Output the (X, Y) coordinate of the center of the cell containing the given text.  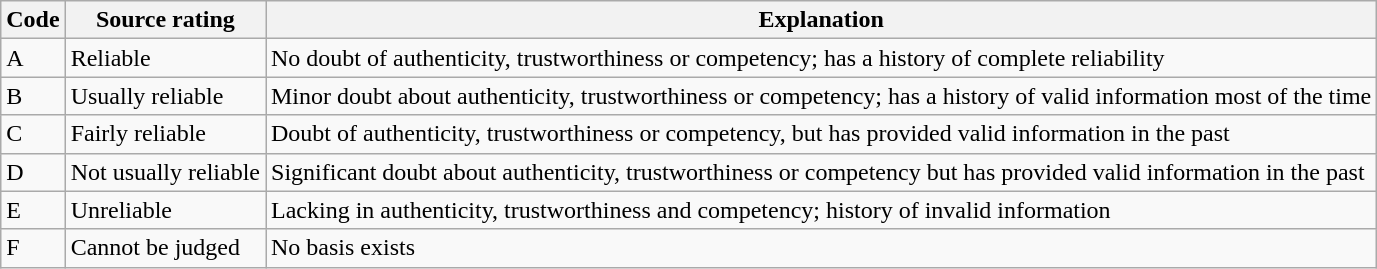
D (33, 172)
Code (33, 20)
Cannot be judged (165, 248)
Source rating (165, 20)
Lacking in authenticity, trustworthiness and competency; history of invalid information (822, 210)
Explanation (822, 20)
F (33, 248)
E (33, 210)
A (33, 58)
Not usually reliable (165, 172)
No doubt of authenticity, trustworthiness or competency; has a history of complete reliability (822, 58)
No basis exists (822, 248)
Usually reliable (165, 96)
Doubt of authenticity, trustworthiness or competency, but has provided valid information in the past (822, 134)
Unreliable (165, 210)
Fairly reliable (165, 134)
Minor doubt about authenticity, trustworthiness or competency; has a history of valid information most of the time (822, 96)
C (33, 134)
Significant doubt about authenticity, trustworthiness or competency but has provided valid information in the past (822, 172)
B (33, 96)
Reliable (165, 58)
